Capture the cell that displays the provided text and extract its [x, y] central coordinate. 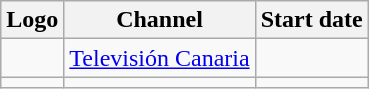
Logo [32, 20]
Channel [160, 20]
Televisión Canaria [160, 58]
Start date [312, 20]
